For the text-containing cell, return its midpoint in (x, y) coordinate format. 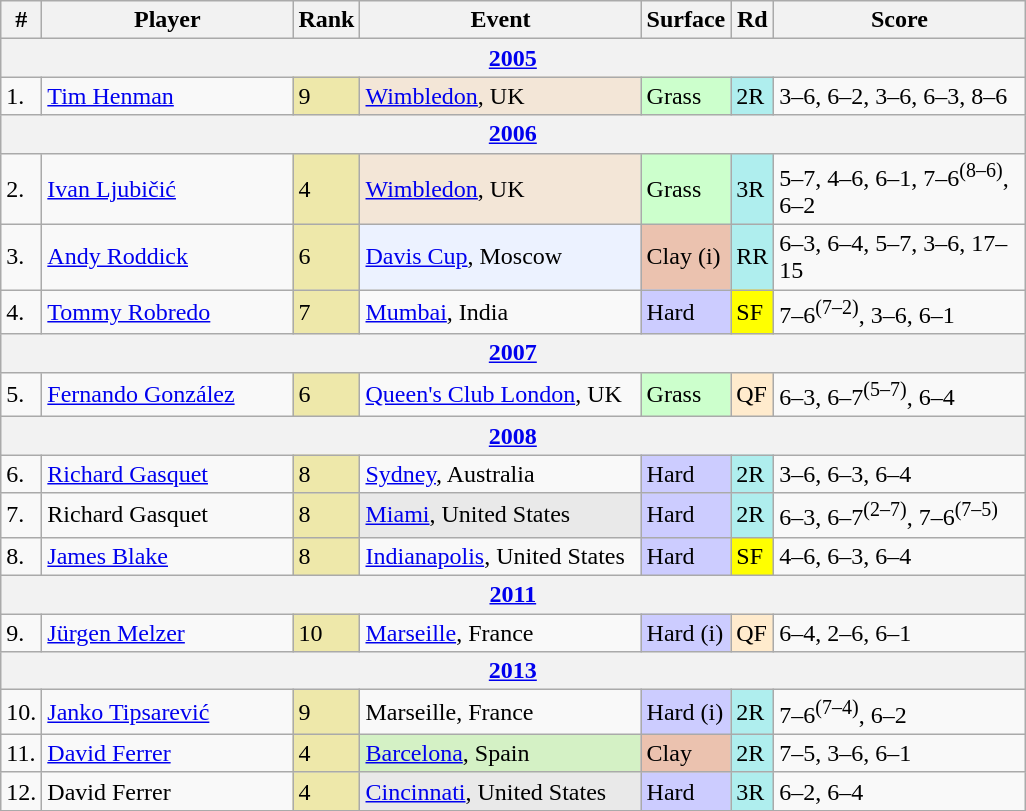
2013 (513, 671)
12. (22, 791)
Event (500, 20)
11. (22, 753)
7–5, 3–6, 6–1 (900, 753)
7–6(7–2), 3–6, 6–1 (900, 312)
Surface (686, 20)
2011 (513, 595)
Janko Tipsarević (168, 712)
Indianapolis, United States (500, 556)
5. (22, 394)
10. (22, 712)
6–3, 6–7(2–7), 7–6(7–5) (900, 516)
Cincinnati, United States (500, 791)
10 (326, 633)
5–7, 4–6, 6–1, 7–6(8–6), 6–2 (900, 189)
Jürgen Melzer (168, 633)
James Blake (168, 556)
8. (22, 556)
6–4, 2–6, 6–1 (900, 633)
Clay (686, 753)
Tim Henman (168, 96)
2005 (513, 58)
4. (22, 312)
Mumbai, India (500, 312)
RR (752, 258)
Clay (i) (686, 258)
Fernando González (168, 394)
Rd (752, 20)
3–6, 6–3, 6–4 (900, 474)
Davis Cup, Moscow (500, 258)
2008 (513, 436)
6–3, 6–7(5–7), 6–4 (900, 394)
Tommy Robredo (168, 312)
9. (22, 633)
Rank (326, 20)
6–3, 6–4, 5–7, 3–6, 17–15 (900, 258)
3. (22, 258)
2007 (513, 353)
Miami, United States (500, 516)
7. (22, 516)
7 (326, 312)
1. (22, 96)
6. (22, 474)
Player (168, 20)
Score (900, 20)
4–6, 6–3, 6–4 (900, 556)
# (22, 20)
7–6(7–4), 6–2 (900, 712)
2. (22, 189)
Sydney, Australia (500, 474)
Queen's Club London, UK (500, 394)
Barcelona, Spain (500, 753)
3–6, 6–2, 3–6, 6–3, 8–6 (900, 96)
Ivan Ljubičić (168, 189)
2006 (513, 134)
Andy Roddick (168, 258)
6–2, 6–4 (900, 791)
